From the cell containing the given text, extract its center point as (X, Y) coordinate. 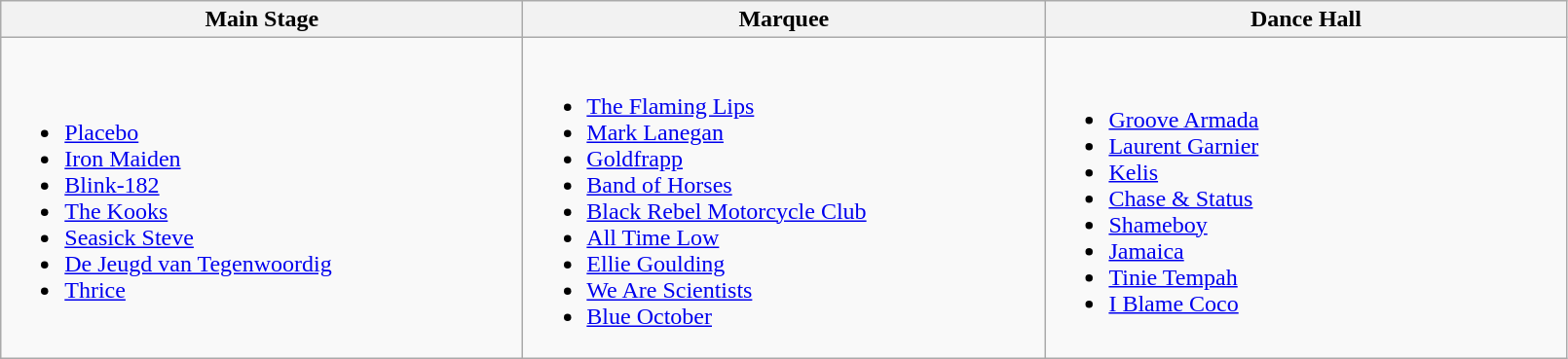
Dance Hall (1306, 19)
The Flaming LipsMark LaneganGoldfrappBand of HorsesBlack Rebel Motorcycle ClubAll Time LowEllie GouldingWe Are ScientistsBlue October (784, 198)
Groove ArmadaLaurent GarnierKelisChase & StatusShameboyJamaicaTinie TempahI Blame Coco (1306, 198)
Main Stage (262, 19)
Marquee (784, 19)
PlaceboIron MaidenBlink-182The KooksSeasick SteveDe Jeugd van TegenwoordigThrice (262, 198)
